Output the [x, y] coordinate of the center of the cell containing the given text.  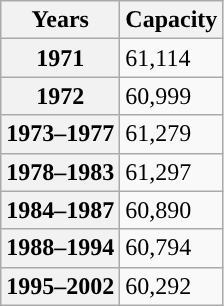
1973–1977 [60, 134]
1971 [60, 58]
60,292 [172, 286]
60,999 [172, 96]
1972 [60, 96]
61,297 [172, 172]
1995–2002 [60, 286]
Years [60, 20]
1978–1983 [60, 172]
61,279 [172, 134]
1988–1994 [60, 248]
60,794 [172, 248]
Capacity [172, 20]
61,114 [172, 58]
60,890 [172, 210]
1984–1987 [60, 210]
